Locate the cell with the specified text and output its (X, Y) center coordinate. 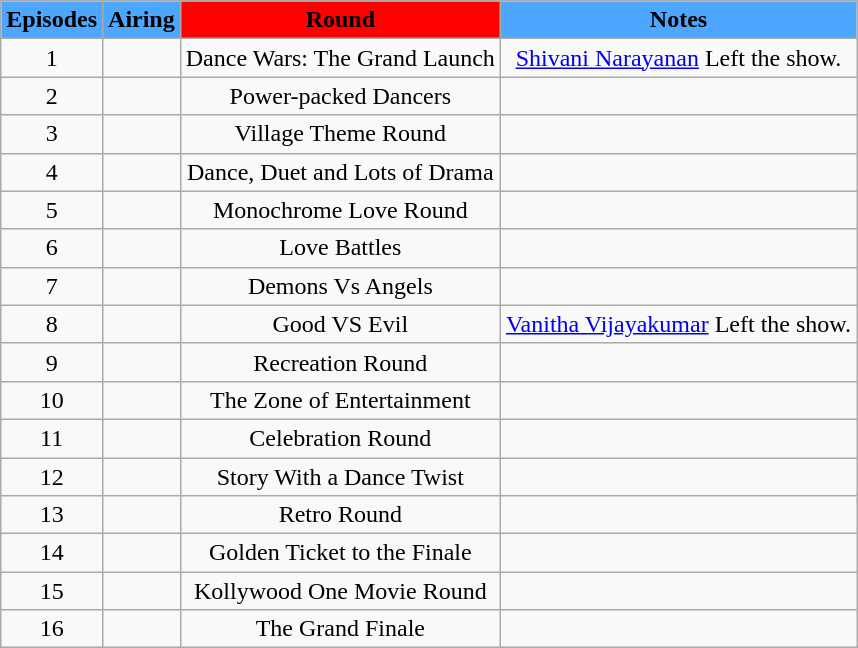
Round (340, 20)
12 (52, 477)
Good VS Evil (340, 324)
3 (52, 134)
7 (52, 286)
2 (52, 96)
Notes (678, 20)
Kollywood One Movie Round (340, 591)
Power-packed Dancers (340, 96)
Demons Vs Angels (340, 286)
5 (52, 210)
16 (52, 629)
9 (52, 362)
13 (52, 515)
Airing (142, 20)
1 (52, 58)
Recreation Round (340, 362)
15 (52, 591)
Shivani Narayanan Left the show. (678, 58)
8 (52, 324)
14 (52, 553)
11 (52, 438)
Monochrome Love Round (340, 210)
Love Battles (340, 248)
10 (52, 400)
Story With a Dance Twist (340, 477)
The Zone of Entertainment (340, 400)
Vanitha Vijayakumar Left the show. (678, 324)
Village Theme Round (340, 134)
The Grand Finale (340, 629)
Retro Round (340, 515)
6 (52, 248)
4 (52, 172)
Celebration Round (340, 438)
Dance Wars: The Grand Launch (340, 58)
Golden Ticket to the Finale (340, 553)
Dance, Duet and Lots of Drama (340, 172)
Episodes (52, 20)
